Return (x, y) of the center of cell containing provided text 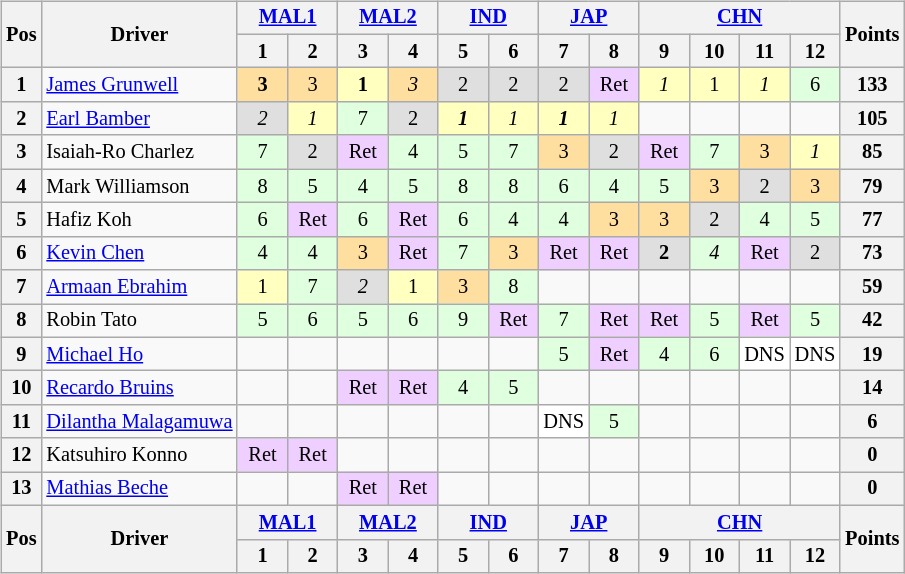
James Grunwell (139, 85)
85 (872, 152)
133 (872, 85)
42 (872, 321)
Hafiz Koh (139, 220)
Kevin Chen (139, 253)
Armaan Ebrahim (139, 287)
105 (872, 119)
19 (872, 354)
Katsuhiro Konno (139, 455)
13 (21, 489)
Dilantha Malagamuwa (139, 422)
Earl Bamber (139, 119)
14 (872, 388)
59 (872, 287)
77 (872, 220)
73 (872, 253)
Recardo Bruins (139, 388)
Michael Ho (139, 354)
Isaiah-Ro Charlez (139, 152)
79 (872, 186)
Mark Williamson (139, 186)
Mathias Beche (139, 489)
Robin Tato (139, 321)
